Return the (x, y) coordinate for the center point of the cell that contains the specified text.  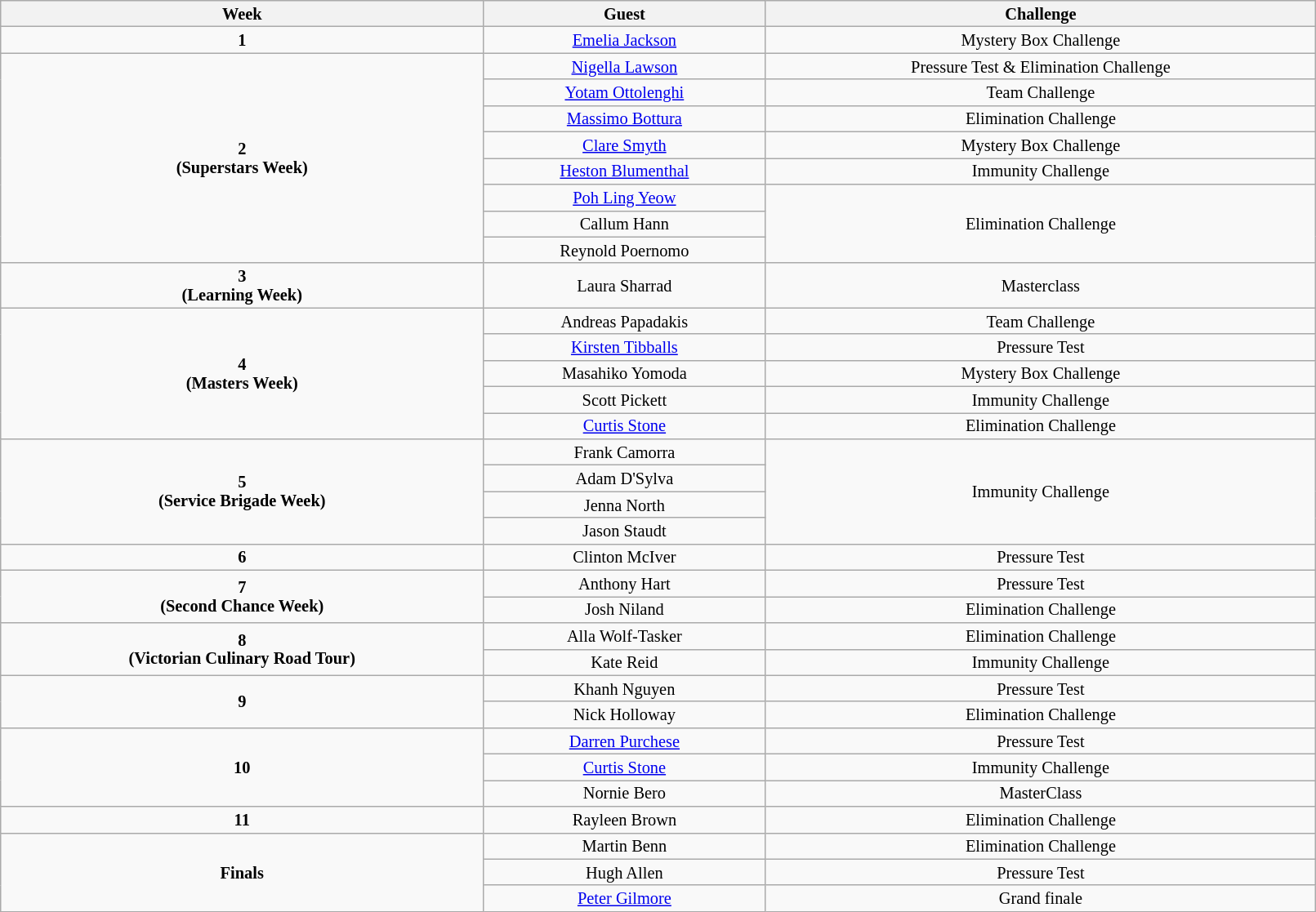
Adam D'Sylva (624, 478)
Andreas Papadakis (624, 321)
Martin Benn (624, 846)
Nigella Lawson (624, 66)
Khanh Nguyen (624, 688)
10 (242, 767)
Massimo Bottura (624, 118)
Alla Wolf-Tasker (624, 635)
Hugh Allen (624, 872)
Anthony Hart (624, 583)
8(Victorian Culinary Road Tour) (242, 648)
Guest (624, 13)
1 (242, 39)
Emelia Jackson (624, 39)
Rayleen Brown (624, 820)
Darren Purchese (624, 741)
Masahiko Yomoda (624, 373)
Grand finale (1041, 898)
3(Learning Week) (242, 286)
Finals (242, 872)
9 (242, 701)
Week (242, 13)
Kirsten Tibballs (624, 347)
Pressure Test & Elimination Challenge (1041, 66)
Jason Staudt (624, 531)
Reynold Poernomo (624, 250)
Nornie Bero (624, 793)
Clare Smyth (624, 145)
Kate Reid (624, 662)
Callum Hann (624, 224)
Nick Holloway (624, 714)
2(Superstars Week) (242, 158)
Masterclass (1041, 286)
Jenna North (624, 505)
5(Service Brigade Week) (242, 492)
Josh Niland (624, 609)
4(Masters Week) (242, 374)
Peter Gilmore (624, 898)
Frank Camorra (624, 452)
Scott Pickett (624, 399)
Challenge (1041, 13)
6 (242, 557)
Heston Blumenthal (624, 171)
Laura Sharrad (624, 286)
MasterClass (1041, 793)
Poh Ling Yeow (624, 197)
Yotam Ottolenghi (624, 92)
7(Second Chance Week) (242, 596)
11 (242, 820)
Clinton McIver (624, 557)
